Search for the cell housing the specified text and yield its (X, Y) center coordinate. 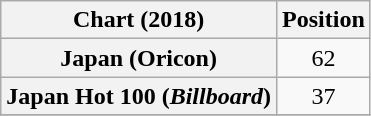
Chart (2018) (139, 20)
62 (324, 58)
37 (324, 96)
Japan Hot 100 (Billboard) (139, 96)
Japan (Oricon) (139, 58)
Position (324, 20)
